Locate the cell with the specified text and output its [X, Y] center coordinate. 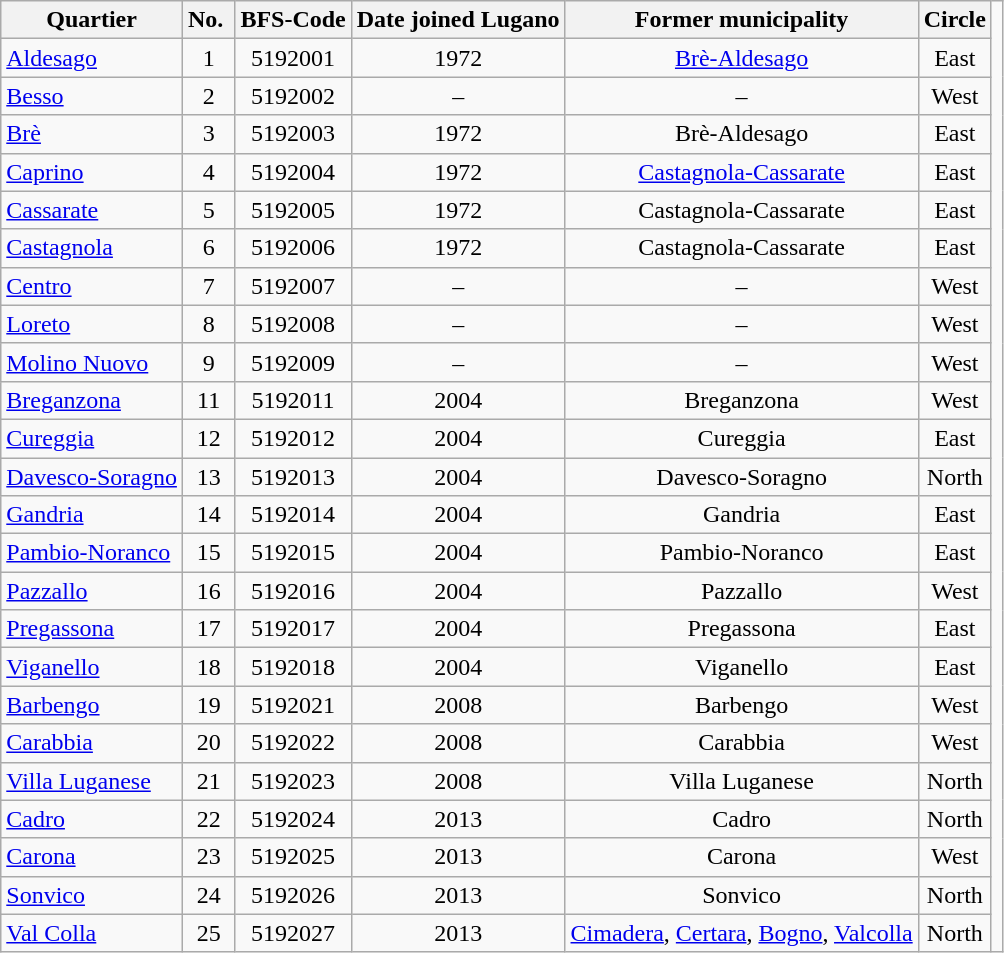
Loreto [92, 324]
22 [208, 819]
7 [208, 286]
20 [208, 743]
Molino Nuovo [92, 362]
No. [208, 20]
5192025 [293, 857]
BFS-Code [293, 20]
5 [208, 210]
5192011 [293, 400]
25 [208, 933]
17 [208, 629]
16 [208, 591]
Centro [92, 286]
2 [208, 96]
15 [208, 553]
Aldesago [92, 58]
5192018 [293, 667]
12 [208, 438]
14 [208, 515]
Val Colla [92, 933]
5192023 [293, 781]
4 [208, 172]
5192017 [293, 629]
5192026 [293, 895]
Cassarate [92, 210]
5192021 [293, 705]
11 [208, 400]
23 [208, 857]
19 [208, 705]
5192015 [293, 553]
Cimadera, Certara, Bogno, Valcolla [742, 933]
5192005 [293, 210]
5192024 [293, 819]
Caprino [92, 172]
5192027 [293, 933]
1 [208, 58]
5192004 [293, 172]
21 [208, 781]
5192009 [293, 362]
9 [208, 362]
Circle [954, 20]
Date joined Lugano [458, 20]
5192014 [293, 515]
18 [208, 667]
Castagnola [92, 248]
5192007 [293, 286]
Besso [92, 96]
3 [208, 134]
24 [208, 895]
Quartier [92, 20]
Brè [92, 134]
5192008 [293, 324]
8 [208, 324]
5192002 [293, 96]
13 [208, 477]
5192006 [293, 248]
5192001 [293, 58]
Former municipality [742, 20]
5192016 [293, 591]
6 [208, 248]
5192012 [293, 438]
5192013 [293, 477]
5192022 [293, 743]
5192003 [293, 134]
